Output the [X, Y] coordinate of the center of the cell containing the given text.  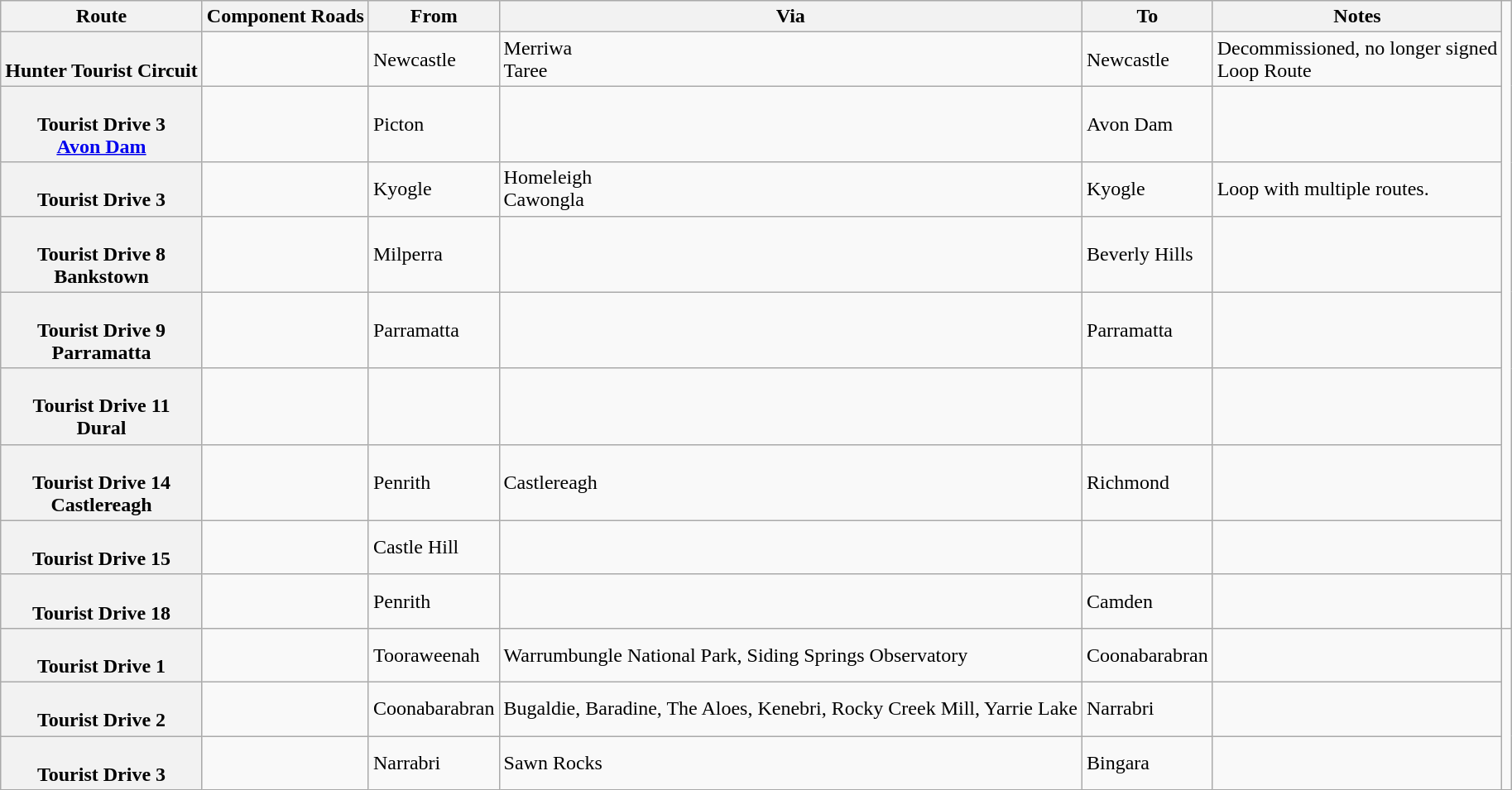
Warrumbungle National Park, Siding Springs Observatory [790, 655]
Tourist Drive 2 [102, 708]
Richmond [1148, 482]
Tourist Drive 15 [102, 548]
Bingara [1148, 763]
Via [790, 17]
Decommissioned, no longer signedLoop Route [1357, 60]
Notes [1357, 17]
Tourist Drive 1 [102, 655]
Avon Dam [1148, 124]
Milperra [434, 254]
Beverly Hills [1148, 254]
To [1148, 17]
Bugaldie, Baradine, The Aloes, Kenebri, Rocky Creek Mill, Yarrie Lake [790, 708]
Tourist Drive 3Avon Dam [102, 124]
Component Roads [285, 17]
Tooraweenah [434, 655]
From [434, 17]
Route [102, 17]
Loop with multiple routes. [1357, 189]
Tourist Drive 11Dural [102, 406]
Tourist Drive 14Castlereagh [102, 482]
Tourist Drive 9Parramatta [102, 330]
Tourist Drive 8Bankstown [102, 254]
Sawn Rocks [790, 763]
Castle Hill [434, 548]
Picton [434, 124]
Tourist Drive 18 [102, 601]
Camden [1148, 601]
Hunter Tourist Circuit [102, 60]
Castlereagh [790, 482]
MerriwaTaree [790, 60]
HomeleighCawongla [790, 189]
